Identify which cell holds the provided text, then report its [x, y] central coordinate. 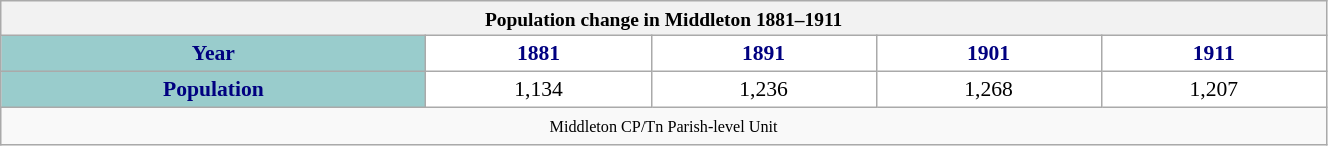
1,134 [538, 90]
Population [214, 90]
Year [214, 54]
Population change in Middleton 1881–1911 [664, 18]
1901 [988, 54]
Middleton CP/Tn Parish-level Unit [664, 126]
1881 [538, 54]
1,268 [988, 90]
1911 [1214, 54]
1,236 [764, 90]
1,207 [1214, 90]
1891 [764, 54]
